Detect which cell encompasses the target text, then output its (X, Y) center coordinate. 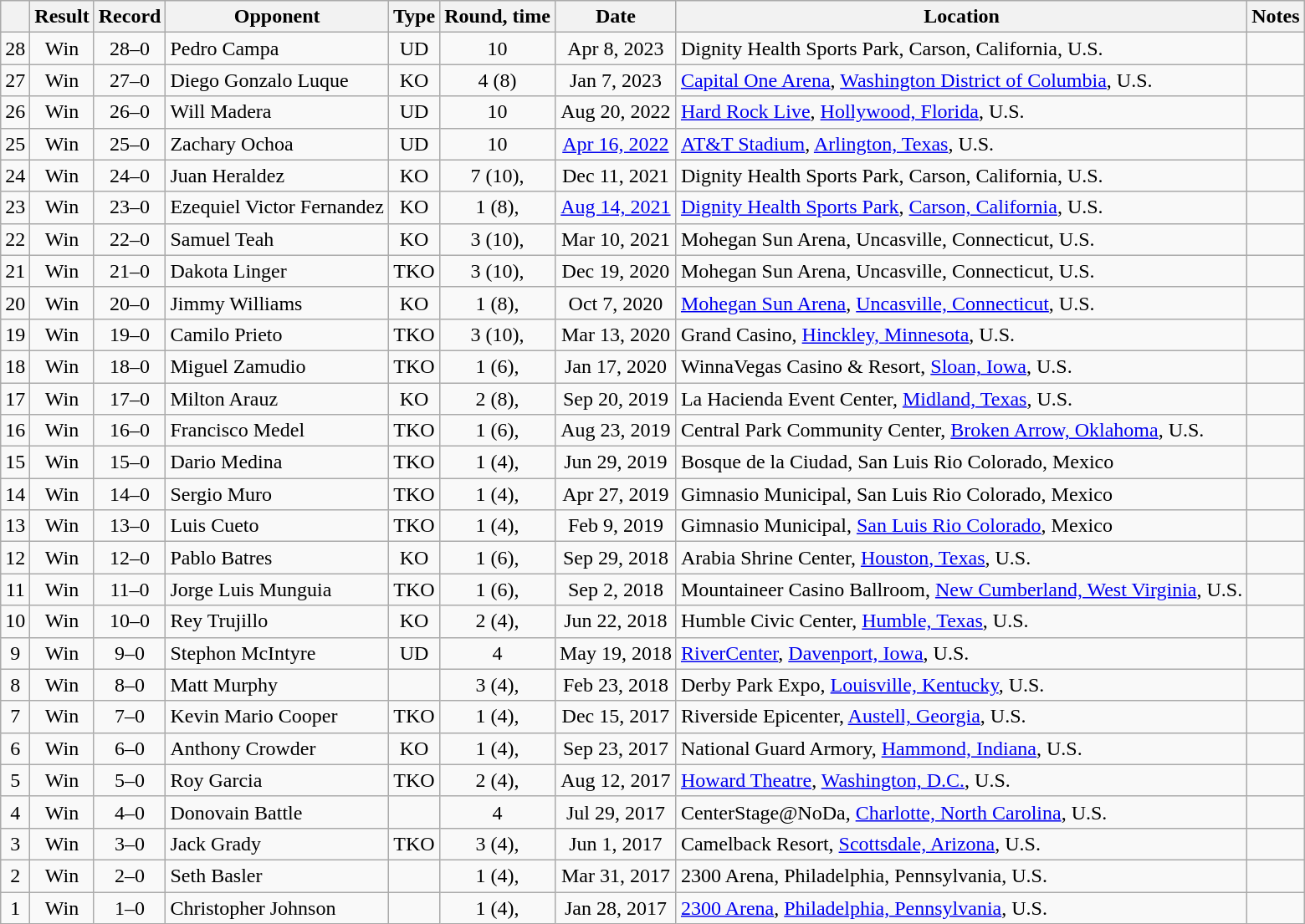
23 (15, 207)
22–0 (130, 239)
17–0 (130, 399)
Aug 23, 2019 (616, 431)
Dec 11, 2021 (616, 176)
Jul 29, 2017 (616, 812)
Type (413, 17)
Jan 17, 2020 (616, 366)
7–0 (130, 717)
28–0 (130, 48)
Apr 16, 2022 (616, 144)
19 (15, 334)
27 (15, 80)
Sergio Muro (277, 494)
Feb 9, 2019 (616, 526)
Rey Trujillo (277, 621)
9 (15, 653)
Arabia Shrine Center, Houston, Texas, U.S. (961, 558)
Pablo Batres (277, 558)
May 19, 2018 (616, 653)
Camelback Resort, Scottsdale, Arizona, U.S. (961, 844)
Will Madera (277, 112)
4 (8) (498, 80)
CenterStage@NoDa, Charlotte, North Carolina, U.S. (961, 812)
14 (15, 494)
Jun 29, 2019 (616, 462)
Jun 22, 2018 (616, 621)
10–0 (130, 621)
8–0 (130, 685)
2 (15, 876)
Pedro Campa (277, 48)
Camilo Prieto (277, 334)
Aug 12, 2017 (616, 780)
Mar 31, 2017 (616, 876)
Dec 15, 2017 (616, 717)
Record (130, 17)
8 (15, 685)
23–0 (130, 207)
WinnaVegas Casino & Resort, Sloan, Iowa, U.S. (961, 366)
15–0 (130, 462)
19–0 (130, 334)
3–0 (130, 844)
1–0 (130, 907)
Humble Civic Center, Humble, Texas, U.S. (961, 621)
5 (15, 780)
Capital One Arena, Washington District of Columbia, U.S. (961, 80)
Zachary Ochoa (277, 144)
25 (15, 144)
Dakota Linger (277, 271)
Jorge Luis Munguia (277, 590)
Matt Murphy (277, 685)
2 (8), (498, 399)
Location (961, 17)
Result (62, 17)
Dario Medina (277, 462)
27–0 (130, 80)
Central Park Community Center, Broken Arrow, Oklahoma, U.S. (961, 431)
18 (15, 366)
Anthony Crowder (277, 748)
16–0 (130, 431)
17 (15, 399)
14–0 (130, 494)
RiverCenter, Davenport, Iowa, U.S. (961, 653)
12–0 (130, 558)
Milton Arauz (277, 399)
13 (15, 526)
Jan 28, 2017 (616, 907)
AT&T Stadium, Arlington, Texas, U.S. (961, 144)
Riverside Epicenter, Austell, Georgia, U.S. (961, 717)
National Guard Armory, Hammond, Indiana, U.S. (961, 748)
7 (15, 717)
Apr 8, 2023 (616, 48)
Samuel Teah (277, 239)
21–0 (130, 271)
Dec 19, 2020 (616, 271)
16 (15, 431)
12 (15, 558)
Mountaineer Casino Ballroom, New Cumberland, West Virginia, U.S. (961, 590)
Hard Rock Live, Hollywood, Florida, U.S. (961, 112)
Feb 23, 2018 (616, 685)
15 (15, 462)
6–0 (130, 748)
2–0 (130, 876)
Roy Garcia (277, 780)
11–0 (130, 590)
Jimmy Williams (277, 303)
Aug 20, 2022 (616, 112)
Mar 13, 2020 (616, 334)
11 (15, 590)
24 (15, 176)
20–0 (130, 303)
Howard Theatre, Washington, D.C., U.S. (961, 780)
Notes (1276, 17)
28 (15, 48)
Stephon McIntyre (277, 653)
25–0 (130, 144)
6 (15, 748)
21 (15, 271)
Luis Cueto (277, 526)
Sep 29, 2018 (616, 558)
Aug 14, 2021 (616, 207)
24–0 (130, 176)
Miguel Zamudio (277, 366)
Sep 2, 2018 (616, 590)
5–0 (130, 780)
Opponent (277, 17)
Derby Park Expo, Louisville, Kentucky, U.S. (961, 685)
Juan Heraldez (277, 176)
18–0 (130, 366)
Mar 10, 2021 (616, 239)
Sep 20, 2019 (616, 399)
Jun 1, 2017 (616, 844)
20 (15, 303)
Francisco Medel (277, 431)
Oct 7, 2020 (616, 303)
Round, time (498, 17)
Grand Casino, Hinckley, Minnesota, U.S. (961, 334)
4–0 (130, 812)
7 (10), (498, 176)
26 (15, 112)
Jack Grady (277, 844)
Donovain Battle (277, 812)
Christopher Johnson (277, 907)
Diego Gonzalo Luque (277, 80)
1 (15, 907)
Jan 7, 2023 (616, 80)
3 (15, 844)
Kevin Mario Cooper (277, 717)
Sep 23, 2017 (616, 748)
22 (15, 239)
La Hacienda Event Center, Midland, Texas, U.S. (961, 399)
Apr 27, 2019 (616, 494)
Seth Basler (277, 876)
Date (616, 17)
9–0 (130, 653)
Bosque de la Ciudad, San Luis Rio Colorado, Mexico (961, 462)
26–0 (130, 112)
Ezequiel Victor Fernandez (277, 207)
13–0 (130, 526)
